Detect which cell encompasses the target text, then output its (x, y) center coordinate. 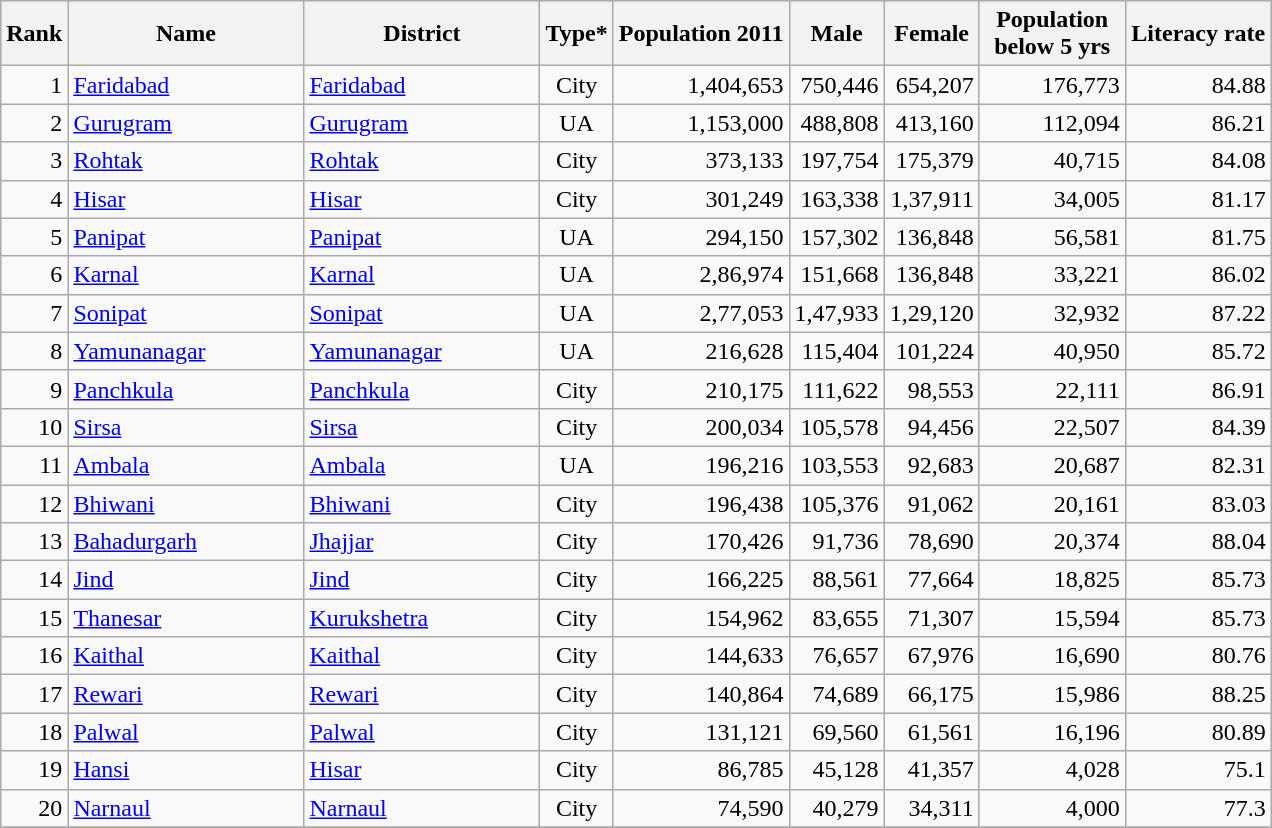
81.17 (1198, 199)
154,962 (701, 618)
86,785 (701, 770)
45,128 (836, 770)
40,279 (836, 808)
196,216 (701, 465)
66,175 (932, 694)
413,160 (932, 123)
84.88 (1198, 85)
197,754 (836, 161)
92,683 (932, 465)
34,311 (932, 808)
Population 2011 (701, 34)
District (422, 34)
216,628 (701, 351)
373,133 (701, 161)
20,374 (1052, 542)
1,37,911 (932, 199)
1,153,000 (701, 123)
22,507 (1052, 427)
131,121 (701, 732)
Kurukshetra (422, 618)
151,668 (836, 275)
76,657 (836, 656)
74,590 (701, 808)
41,357 (932, 770)
294,150 (701, 237)
750,446 (836, 85)
67,976 (932, 656)
Rank (34, 34)
157,302 (836, 237)
88.25 (1198, 694)
75.1 (1198, 770)
112,094 (1052, 123)
Name (186, 34)
69,560 (836, 732)
Bahadurgarh (186, 542)
2,77,053 (701, 313)
144,633 (701, 656)
22,111 (1052, 389)
18 (34, 732)
4,000 (1052, 808)
105,376 (836, 503)
166,225 (701, 580)
77.3 (1198, 808)
8 (34, 351)
140,864 (701, 694)
3 (34, 161)
20,687 (1052, 465)
78,690 (932, 542)
11 (34, 465)
33,221 (1052, 275)
Literacy rate (1198, 34)
61,561 (932, 732)
74,689 (836, 694)
488,808 (836, 123)
12 (34, 503)
10 (34, 427)
176,773 (1052, 85)
13 (34, 542)
175,379 (932, 161)
20,161 (1052, 503)
84.39 (1198, 427)
91,062 (932, 503)
86.91 (1198, 389)
2,86,974 (701, 275)
105,578 (836, 427)
111,622 (836, 389)
1,404,653 (701, 85)
654,207 (932, 85)
Hansi (186, 770)
1,47,933 (836, 313)
6 (34, 275)
16,690 (1052, 656)
86.21 (1198, 123)
82.31 (1198, 465)
Thanesar (186, 618)
20 (34, 808)
77,664 (932, 580)
40,715 (1052, 161)
4 (34, 199)
1 (34, 85)
88.04 (1198, 542)
1,29,120 (932, 313)
Type* (576, 34)
91,736 (836, 542)
196,438 (701, 503)
Female (932, 34)
83.03 (1198, 503)
86.02 (1198, 275)
101,224 (932, 351)
103,553 (836, 465)
163,338 (836, 199)
15,986 (1052, 694)
84.08 (1198, 161)
15 (34, 618)
56,581 (1052, 237)
170,426 (701, 542)
5 (34, 237)
32,932 (1052, 313)
Jhajjar (422, 542)
Male (836, 34)
19 (34, 770)
15,594 (1052, 618)
16 (34, 656)
94,456 (932, 427)
Population below 5 yrs (1052, 34)
115,404 (836, 351)
7 (34, 313)
40,950 (1052, 351)
71,307 (932, 618)
2 (34, 123)
301,249 (701, 199)
80.89 (1198, 732)
80.76 (1198, 656)
88,561 (836, 580)
87.22 (1198, 313)
9 (34, 389)
17 (34, 694)
14 (34, 580)
16,196 (1052, 732)
200,034 (701, 427)
4,028 (1052, 770)
83,655 (836, 618)
98,553 (932, 389)
18,825 (1052, 580)
210,175 (701, 389)
85.72 (1198, 351)
34,005 (1052, 199)
81.75 (1198, 237)
